Return [X, Y] of the center of cell containing provided text 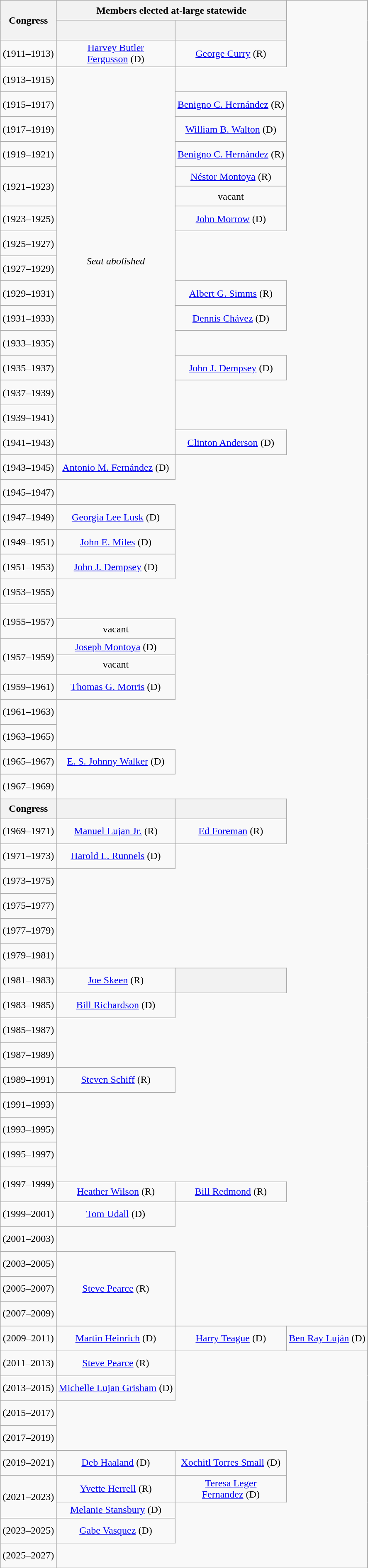
(1959–1961) [28, 687]
(1991–1993) [28, 1105]
Bill Richardson (D) [116, 1005]
(1925–1927) [28, 244]
(1997–1999) [28, 1184]
Ed Foreman (R) [231, 831]
(1935–1937) [28, 368]
(1993–1995) [28, 1130]
Teresa LegerFernandez (D) [231, 1488]
Harvey ButlerFergusson (D) [116, 54]
(2003–2005) [28, 1264]
(1943–1945) [28, 467]
(1923–1925) [28, 219]
Bill Redmond (R) [231, 1192]
Seat abolished [116, 261]
(2019–2021) [28, 1463]
(1977–1979) [28, 931]
William B. Walton (D) [231, 129]
Yvette Herrell (R) [116, 1488]
Heather Wilson (R) [116, 1192]
(2023–2025) [28, 1530]
George Curry (R) [231, 54]
Deb Haaland (D) [116, 1463]
Michelle Lujan Grisham (D) [116, 1388]
(1913–1915) [28, 80]
E. S. Johnny Walker (D) [116, 762]
(1917–1919) [28, 129]
(2009–2011) [28, 1338]
(1989–1991) [28, 1080]
(1919–1921) [28, 154]
Harold L. Runnels (D) [116, 856]
(1961–1963) [28, 712]
(1929–1931) [28, 293]
(1985–1987) [28, 1030]
(1921–1923) [28, 186]
(2001–2003) [28, 1239]
(2015–2017) [28, 1413]
(1931–1933) [28, 318]
Joe Skeen (R) [116, 980]
(1983–1985) [28, 1005]
(1939–1941) [28, 418]
(1969–1971) [28, 831]
(1981–1983) [28, 980]
Steven Schiff (R) [116, 1080]
(1995–1997) [28, 1154]
(1979–1981) [28, 956]
(1963–1965) [28, 737]
Néstor Montoya (R) [231, 177]
(1947–1949) [28, 517]
(1973–1975) [28, 881]
(1965–1967) [28, 762]
(1915–1917) [28, 104]
John Morrow (D) [231, 219]
Members elected at-large statewide [172, 10]
(1953–1955) [28, 592]
(2013–2015) [28, 1388]
Joseph Montoya (D) [116, 647]
Manuel Lujan Jr. (R) [116, 831]
(2007–2009) [28, 1314]
(2021–2023) [28, 1497]
Dennis Chávez (D) [231, 318]
(2025–2027) [28, 1555]
Melanie Stansbury (D) [116, 1510]
Xochitl Torres Small (D) [231, 1463]
Thomas G. Morris (D) [116, 687]
(1941–1943) [28, 443]
(1945–1947) [28, 492]
(1937–1939) [28, 393]
Gabe Vasquez (D) [116, 1530]
Albert G. Simms (R) [231, 293]
(1971–1973) [28, 856]
(1911–1913) [28, 54]
(2011–2013) [28, 1363]
(1933–1935) [28, 343]
(1987–1989) [28, 1055]
John E. Miles (D) [116, 542]
(1955–1957) [28, 622]
Ben Ray Luján (D) [327, 1338]
(1999–2001) [28, 1214]
(1957–1959) [28, 657]
(1951–1953) [28, 567]
(2005–2007) [28, 1289]
Clinton Anderson (D) [231, 443]
(1927–1929) [28, 269]
Tom Udall (D) [116, 1214]
Harry Teague (D) [231, 1338]
Georgia Lee Lusk (D) [116, 517]
(1949–1951) [28, 542]
Martin Heinrich (D) [116, 1338]
Antonio M. Fernández (D) [116, 467]
(2017–2019) [28, 1438]
(1967–1969) [28, 786]
(1975–1977) [28, 906]
